Search for the cell housing the specified text and yield its [X, Y] center coordinate. 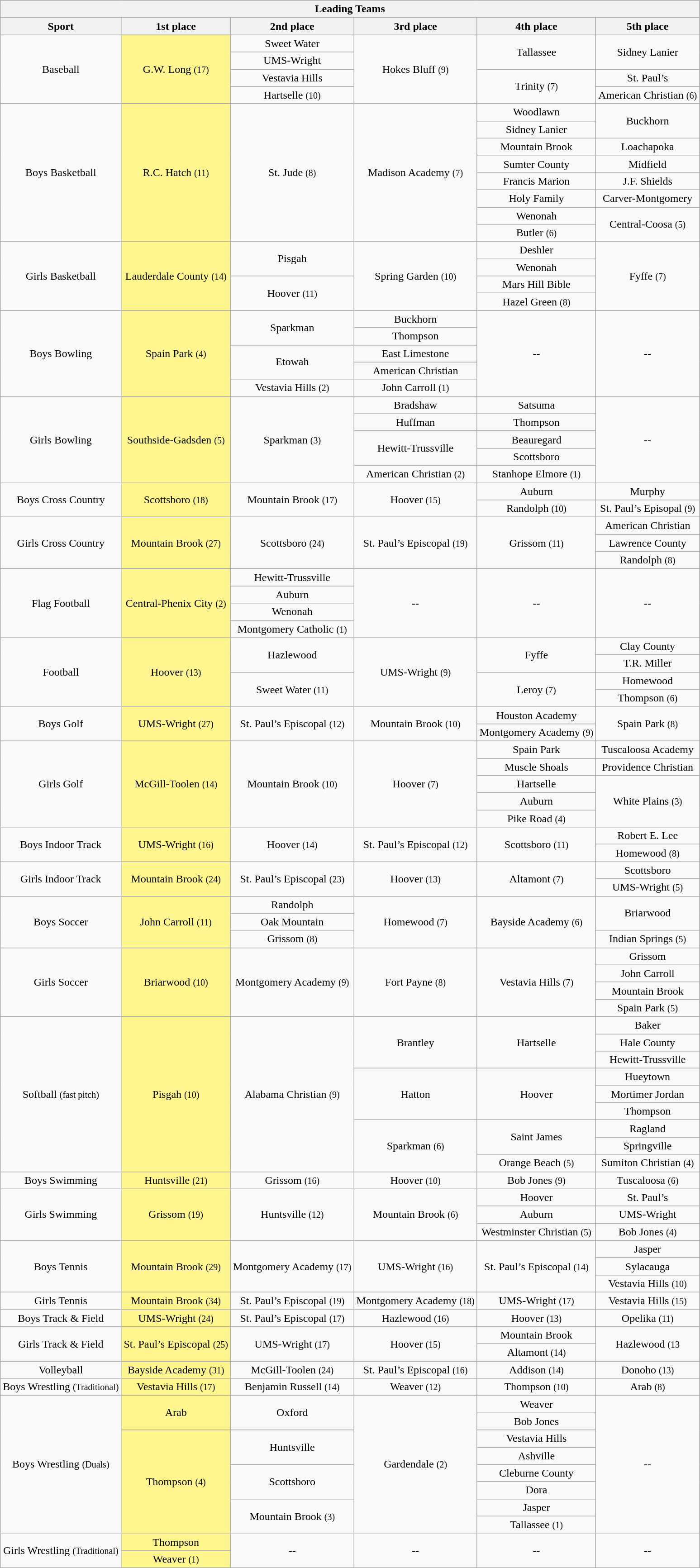
Boys Bowling [61, 353]
Altamont (14) [536, 1353]
Montgomery Academy (18) [415, 1301]
Hazlewood [292, 655]
Baseball [61, 69]
Sweet Water (11) [292, 689]
Homewood [648, 681]
Boys Cross Country [61, 500]
Bob Jones [536, 1421]
Huntsville (12) [292, 1215]
Weaver (12) [415, 1387]
Montgomery Academy (17) [292, 1266]
UMS-Wright (27) [176, 724]
Boys Golf [61, 724]
Scottsboro (24) [292, 543]
Oxford [292, 1413]
Sparkman (6) [415, 1146]
Hokes Bluff (9) [415, 69]
Clay County [648, 646]
Loachapoka [648, 147]
Briarwood (10) [176, 982]
Boys Swimming [61, 1180]
Fyffe [536, 655]
White Plains (3) [648, 801]
American Christian (2) [415, 474]
Donoho (13) [648, 1370]
John Carroll (11) [176, 922]
Football [61, 672]
Huntsville (21) [176, 1180]
Pisgah (10) [176, 1094]
Sweet Water [292, 43]
Satsuma [536, 405]
Leading Teams [350, 9]
R.C. Hatch (11) [176, 172]
Grissom (11) [536, 543]
Ashville [536, 1456]
Homewood (7) [415, 922]
Hartselle (10) [292, 95]
Huffman [415, 422]
UMS-Wright (24) [176, 1318]
Pike Road (4) [536, 819]
Mountain Brook (6) [415, 1215]
St. Paul’s Episcopal (17) [292, 1318]
4th place [536, 26]
Hazlewood (13 [648, 1344]
Bayside Academy (31) [176, 1370]
Vestavia Hills (2) [292, 388]
Arab [176, 1413]
Girls Wrestling (Traditional) [61, 1550]
Spain Park [536, 749]
Stanhope Elmore (1) [536, 474]
UMS-Wright (5) [648, 887]
Benjamin Russell (14) [292, 1387]
Mountain Brook (3) [292, 1516]
Hazel Green (8) [536, 302]
Boys Wrestling (Traditional) [61, 1387]
Saint James [536, 1137]
Hazlewood (16) [415, 1318]
McGill-Toolen (14) [176, 784]
Spain Park (5) [648, 1008]
Oak Mountain [292, 922]
Grissom (19) [176, 1215]
Lawrence County [648, 543]
Grissom (16) [292, 1180]
G.W. Long (17) [176, 69]
Providence Christian [648, 767]
Springville [648, 1146]
Girls Track & Field [61, 1344]
Spain Park (4) [176, 353]
Bayside Academy (6) [536, 922]
Mountain Brook (29) [176, 1266]
Briarwood [648, 913]
Mountain Brook (17) [292, 500]
Volleyball [61, 1370]
Scottsboro (18) [176, 500]
Homewood (8) [648, 853]
St. Paul’s Episcopal (16) [415, 1370]
McGill-Toolen (24) [292, 1370]
Sumter County [536, 164]
Robert E. Lee [648, 836]
Girls Swimming [61, 1215]
Vestavia Hills (7) [536, 982]
Carver-Montgomery [648, 198]
Mortimer Jordan [648, 1094]
Sumiton Christian (4) [648, 1163]
Etowah [292, 362]
UMS-Wright (9) [415, 672]
Girls Tennis [61, 1301]
Muscle Shoals [536, 767]
Central-Phenix City (2) [176, 603]
Addison (14) [536, 1370]
Tuscaloosa (6) [648, 1180]
Softball (fast pitch) [61, 1094]
Hoover (7) [415, 784]
Brantley [415, 1042]
Cleburne County [536, 1473]
Central-Coosa (5) [648, 224]
Girls Soccer [61, 982]
3rd place [415, 26]
Southside-Gadsden (5) [176, 439]
Randolph [292, 905]
Murphy [648, 491]
John Carroll [648, 973]
Madison Academy (7) [415, 172]
Boys Indoor Track [61, 844]
Bob Jones (9) [536, 1180]
Alabama Christian (9) [292, 1094]
Altamont (7) [536, 879]
Vestavia Hills (17) [176, 1387]
Montgomery Catholic (1) [292, 629]
Houston Academy [536, 715]
Gardendale (2) [415, 1464]
Huntsville [292, 1447]
Grissom [648, 956]
Deshler [536, 250]
American Christian (6) [648, 95]
Sylacauga [648, 1266]
Thompson (10) [536, 1387]
1st place [176, 26]
Mountain Brook (27) [176, 543]
Girls Indoor Track [61, 879]
Scottsboro (11) [536, 844]
Spain Park (8) [648, 724]
Leroy (7) [536, 689]
Pisgah [292, 259]
Hueytown [648, 1077]
Dora [536, 1490]
Sparkman [292, 328]
Boys Tennis [61, 1266]
Arab (8) [648, 1387]
Hatton [415, 1094]
Ragland [648, 1129]
Indian Springs (5) [648, 939]
Sport [61, 26]
Lauderdale County (14) [176, 276]
Vestavia Hills (15) [648, 1301]
Bob Jones (4) [648, 1232]
Girls Bowling [61, 439]
East Limestone [415, 353]
Fyffe (7) [648, 276]
Woodlawn [536, 112]
Sparkman (3) [292, 439]
Thompson (6) [648, 698]
Midfield [648, 164]
Girls Golf [61, 784]
Girls Cross Country [61, 543]
Hoover (11) [292, 293]
Girls Basketball [61, 276]
Hale County [648, 1042]
Mountain Brook (24) [176, 879]
Baker [648, 1025]
Hoover (10) [415, 1180]
Boys Wrestling (Duals) [61, 1464]
Spring Garden (10) [415, 276]
Boys Track & Field [61, 1318]
Mountain Brook (34) [176, 1301]
Vestavia Hills (10) [648, 1283]
Westminster Christian (5) [536, 1232]
Grissom (8) [292, 939]
St. Paul’s Episopal (9) [648, 509]
Boys Basketball [61, 172]
Tallassee [536, 52]
St. Paul’s Episcopal (14) [536, 1266]
Fort Payne (8) [415, 982]
Weaver (1) [176, 1559]
Orange Beach (5) [536, 1163]
St. Paul’s Episcopal (25) [176, 1344]
St. Paul’s Episcopal (23) [292, 879]
J.F. Shields [648, 181]
Thompson (4) [176, 1482]
Randolph (10) [536, 509]
5th place [648, 26]
Hoover (14) [292, 844]
2nd place [292, 26]
T.R. Miller [648, 663]
Holy Family [536, 198]
Trinity (7) [536, 86]
Butler (6) [536, 233]
St. Jude (8) [292, 172]
John Carroll (1) [415, 388]
Tuscaloosa Academy [648, 749]
Flag Football [61, 603]
Randolph (8) [648, 560]
Boys Soccer [61, 922]
Beauregard [536, 439]
Weaver [536, 1404]
Bradshaw [415, 405]
Mars Hill Bible [536, 285]
Tallassee (1) [536, 1525]
Francis Marion [536, 181]
Opelika (11) [648, 1318]
